Scan for the cell matching the given text and deliver its (X, Y) coordinate at center. 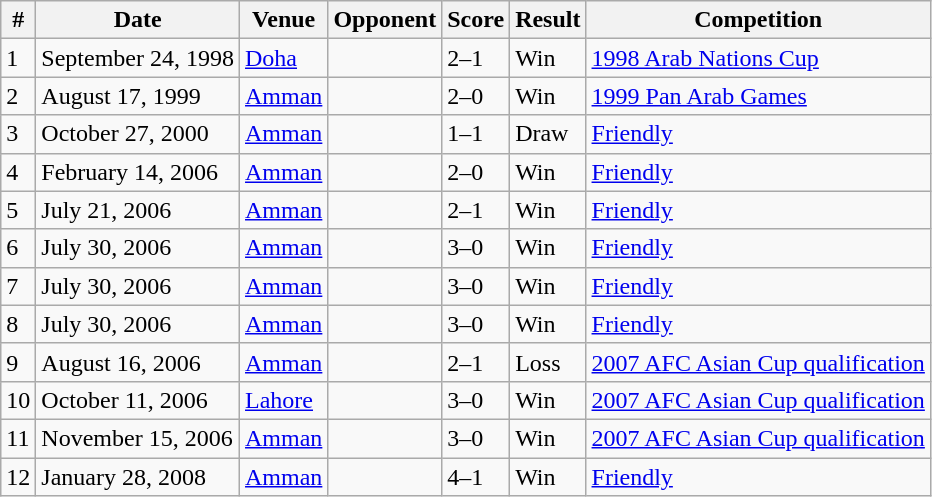
6 (18, 248)
November 15, 2006 (138, 438)
8 (18, 324)
3 (18, 134)
4 (18, 172)
1998 Arab Nations Cup (758, 58)
7 (18, 286)
August 16, 2006 (138, 362)
January 28, 2008 (138, 477)
Loss (548, 362)
August 17, 1999 (138, 96)
Competition (758, 20)
Opponent (385, 20)
# (18, 20)
July 21, 2006 (138, 210)
5 (18, 210)
October 11, 2006 (138, 400)
February 14, 2006 (138, 172)
1999 Pan Arab Games (758, 96)
October 27, 2000 (138, 134)
1 (18, 58)
12 (18, 477)
1–1 (476, 134)
9 (18, 362)
2 (18, 96)
Date (138, 20)
11 (18, 438)
Venue (284, 20)
Draw (548, 134)
Doha (284, 58)
September 24, 1998 (138, 58)
Lahore (284, 400)
10 (18, 400)
4–1 (476, 477)
Score (476, 20)
Result (548, 20)
